Determine the [x, y] coordinate at the center of the cell enclosing the given text.  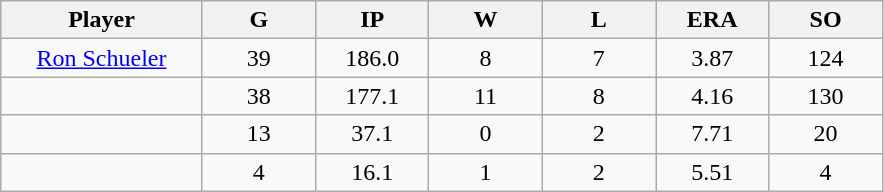
7 [598, 58]
124 [826, 58]
Player [102, 20]
20 [826, 134]
3.87 [712, 58]
130 [826, 96]
11 [486, 96]
Ron Schueler [102, 58]
37.1 [372, 134]
W [486, 20]
4.16 [712, 96]
5.51 [712, 172]
186.0 [372, 58]
0 [486, 134]
SO [826, 20]
177.1 [372, 96]
L [598, 20]
IP [372, 20]
13 [258, 134]
ERA [712, 20]
38 [258, 96]
7.71 [712, 134]
39 [258, 58]
G [258, 20]
1 [486, 172]
16.1 [372, 172]
